Provide the (x, y) coordinate of the cell's center where the given text is located.  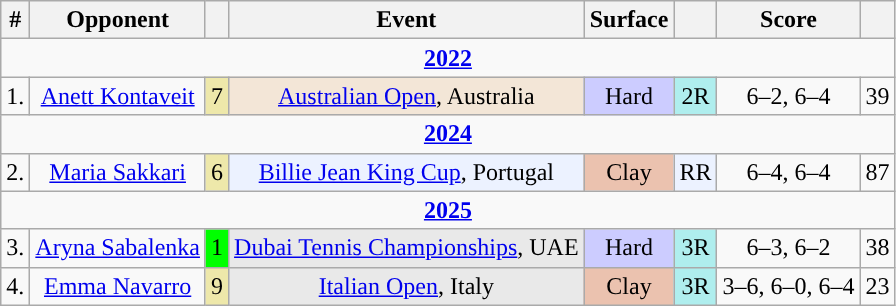
Dubai Tennis Championships, UAE (407, 248)
9 (216, 286)
Australian Open, Australia (407, 96)
RR (696, 172)
2022 (448, 58)
6–4, 6–4 (788, 172)
Anett Kontaveit (118, 96)
1 (216, 248)
Score (788, 20)
4. (16, 286)
87 (878, 172)
Emma Navarro (118, 286)
2R (696, 96)
6–2, 6–4 (788, 96)
1. (16, 96)
6–3, 6–2 (788, 248)
3. (16, 248)
23 (878, 286)
3–6, 6–0, 6–4 (788, 286)
Maria Sakkari (118, 172)
2025 (448, 210)
39 (878, 96)
# (16, 20)
Surface (629, 20)
6 (216, 172)
2. (16, 172)
2024 (448, 134)
38 (878, 248)
Billie Jean King Cup, Portugal (407, 172)
Event (407, 20)
Aryna Sabalenka (118, 248)
Opponent (118, 20)
7 (216, 96)
Italian Open, Italy (407, 286)
